Provide the (X, Y) coordinate of the cell's center where the given text is located.  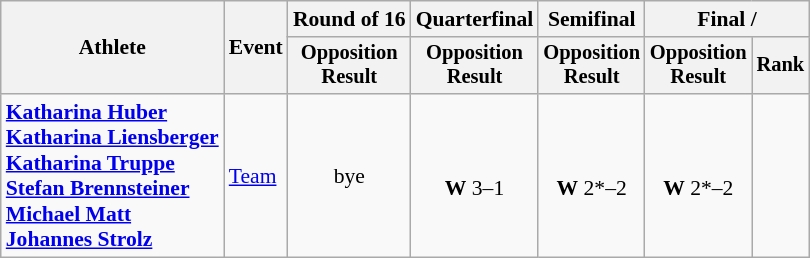
Katharina HuberKatharina LiensbergerKatharina TruppeStefan BrennsteinerMichael MattJohannes Strolz (112, 176)
Team (256, 176)
Final / (727, 19)
Quarterfinal (475, 19)
bye (350, 176)
W 3–1 (475, 176)
Athlete (112, 48)
Semifinal (592, 19)
Round of 16 (350, 19)
Rank (781, 66)
Event (256, 48)
